Extract the (x, y) coordinate from the center of the cell holding the provided text.  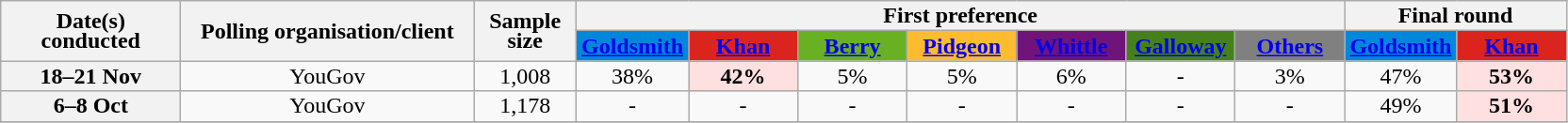
First preference (959, 16)
38% (631, 76)
3% (1290, 76)
Galloway (1181, 46)
6% (1071, 76)
Pidgeon (962, 46)
6–8 Oct (90, 106)
Polling organisation/client (328, 31)
Others (1290, 46)
53% (1511, 76)
Berry (853, 46)
1,178 (526, 106)
47% (1400, 76)
42% (743, 76)
49% (1400, 106)
Sample size (526, 31)
51% (1511, 106)
1,008 (526, 76)
Whittle (1071, 46)
Final round (1455, 16)
Date(s)conducted (90, 31)
18–21 Nov (90, 76)
